Determine the (X, Y) coordinate at the center of the cell enclosing the given text.  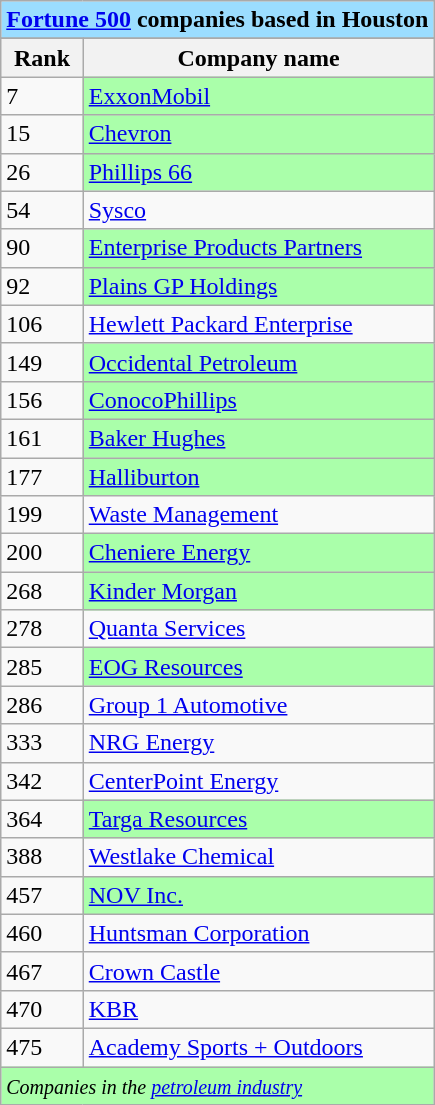
Kinder Morgan (258, 591)
26 (42, 172)
Enterprise Products Partners (258, 248)
177 (42, 477)
NRG Energy (258, 743)
Chevron (258, 134)
Rank (42, 58)
KBR (258, 1009)
470 (42, 1009)
Cheniere Energy (258, 553)
156 (42, 400)
54 (42, 210)
Huntsman Corporation (258, 933)
342 (42, 781)
268 (42, 591)
Companies in the petroleum industry (218, 1085)
Hewlett Packard Enterprise (258, 324)
ConocoPhillips (258, 400)
CenterPoint Energy (258, 781)
Group 1 Automotive (258, 705)
161 (42, 438)
457 (42, 895)
Westlake Chemical (258, 857)
Quanta Services (258, 629)
Company name (258, 58)
149 (42, 362)
Plains GP Holdings (258, 286)
364 (42, 819)
ExxonMobil (258, 96)
Sysco (258, 210)
NOV Inc. (258, 895)
Phillips 66 (258, 172)
Targa Resources (258, 819)
278 (42, 629)
EOG Resources (258, 667)
Baker Hughes (258, 438)
388 (42, 857)
467 (42, 971)
Occidental Petroleum (258, 362)
286 (42, 705)
333 (42, 743)
15 (42, 134)
475 (42, 1047)
92 (42, 286)
90 (42, 248)
460 (42, 933)
Academy Sports + Outdoors (258, 1047)
Crown Castle (258, 971)
199 (42, 515)
200 (42, 553)
7 (42, 96)
Fortune 500 companies based in Houston (218, 20)
285 (42, 667)
106 (42, 324)
Waste Management (258, 515)
Halliburton (258, 477)
